Find where the given text appears and provide that cell's center as [x, y] coordinate. 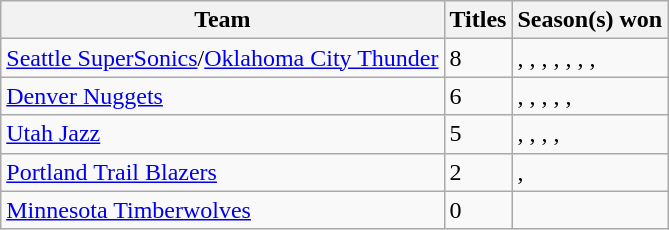
Minnesota Timberwolves [222, 210]
, , , , [590, 134]
Titles [478, 20]
, , , , , , , [590, 58]
2 [478, 172]
Denver Nuggets [222, 96]
0 [478, 210]
5 [478, 134]
8 [478, 58]
Utah Jazz [222, 134]
Seattle SuperSonics/Oklahoma City Thunder [222, 58]
6 [478, 96]
Portland Trail Blazers [222, 172]
, , , , , [590, 96]
, [590, 172]
Season(s) won [590, 20]
Team [222, 20]
